Pinpoint the cell where the given text exists, returning its (x, y) midpoint coordinate. 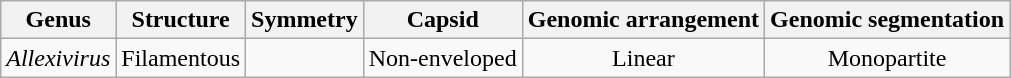
Structure (181, 20)
Genomic arrangement (643, 20)
Symmetry (305, 20)
Allexivirus (58, 58)
Filamentous (181, 58)
Genomic segmentation (888, 20)
Genus (58, 20)
Capsid (442, 20)
Non-enveloped (442, 58)
Linear (643, 58)
Monopartite (888, 58)
